Provide the [x, y] coordinate of the cell's center where the given text is located.  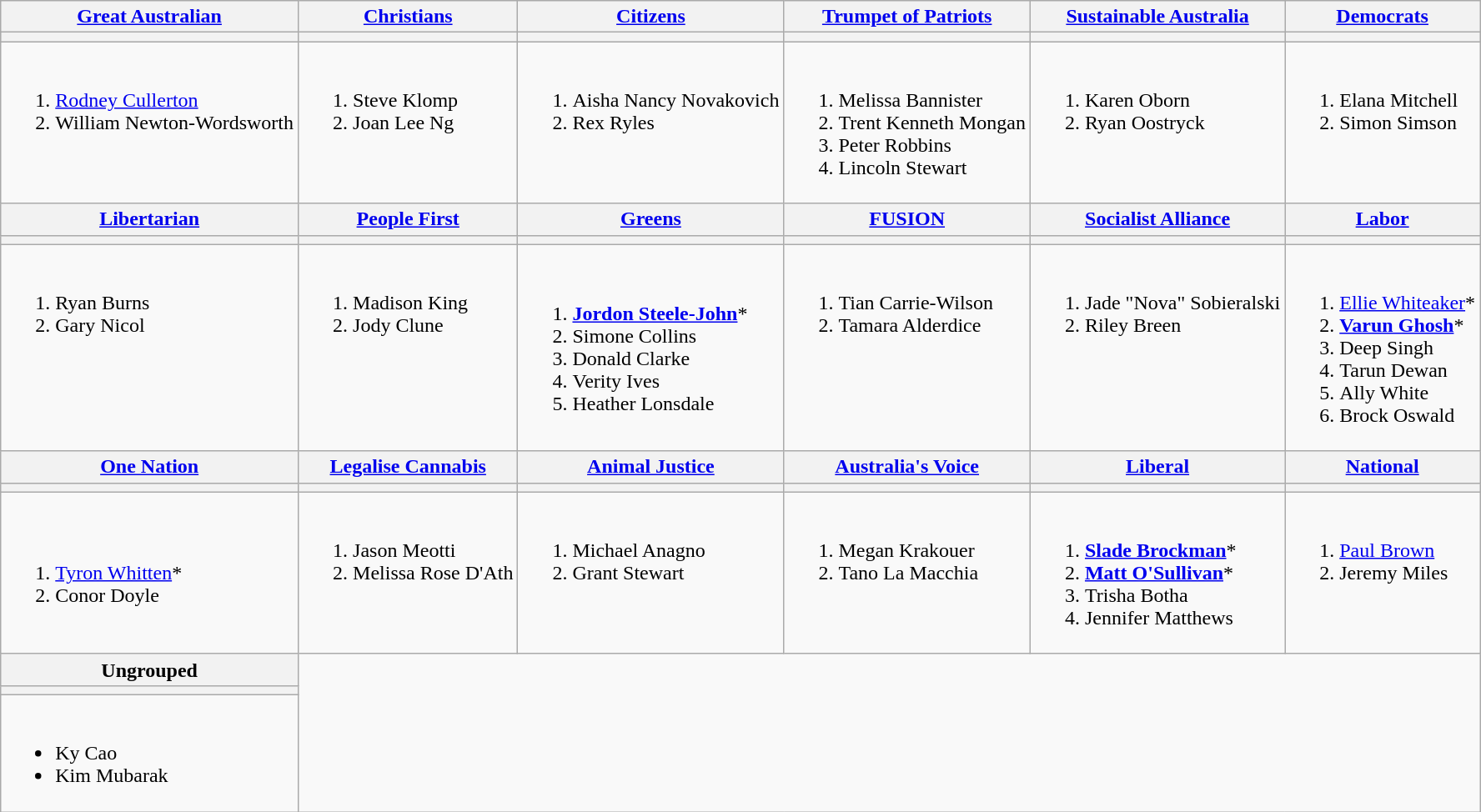
Liberal [1157, 467]
Libertarian [150, 219]
People First [409, 219]
Christians [409, 17]
National [1383, 467]
Jade "Nova" Sobieralski Riley Breen [1157, 348]
Aisha Nancy Novakovich Rex Ryles [650, 123]
FUSION [907, 219]
Madison King Jody Clune [409, 348]
Citizens [650, 17]
Slade Brockman* Matt O'Sullivan* Trisha Botha Jennifer Matthews [1157, 573]
Democrats [1383, 17]
Rodney Cullerton William Newton-Wordsworth [150, 123]
Megan Krakouer Tano La Macchia [907, 573]
Jason Meotti Melissa Rose D'Ath [409, 573]
One Nation [150, 467]
Melissa Bannister Trent Kenneth Mongan Peter Robbins Lincoln Stewart [907, 123]
Australia's Voice [907, 467]
Tian Carrie-Wilson Tamara Alderdice [907, 348]
Ky Cao Kim Mubarak [150, 753]
Steve Klomp Joan Lee Ng [409, 123]
Trumpet of Patriots [907, 17]
Karen Oborn Ryan Oostryck [1157, 123]
Elana Mitchell Simon Simson [1383, 123]
Tyron Whitten* Conor Doyle [150, 573]
Animal Justice [650, 467]
Michael Anagno Grant Stewart [650, 573]
Sustainable Australia [1157, 17]
Socialist Alliance [1157, 219]
Ungrouped [150, 669]
Labor [1383, 219]
Jordon Steele-John* Simone Collins Donald Clarke Verity Ives Heather Lonsdale [650, 348]
Greens [650, 219]
Ryan Burns Gary Nicol [150, 348]
Paul Brown Jeremy Miles [1383, 573]
Ellie Whiteaker* Varun Ghosh* Deep Singh Tarun Dewan Ally White Brock Oswald [1383, 348]
Legalise Cannabis [409, 467]
Great Australian [150, 17]
